Search for the cell housing the specified text and yield its (X, Y) center coordinate. 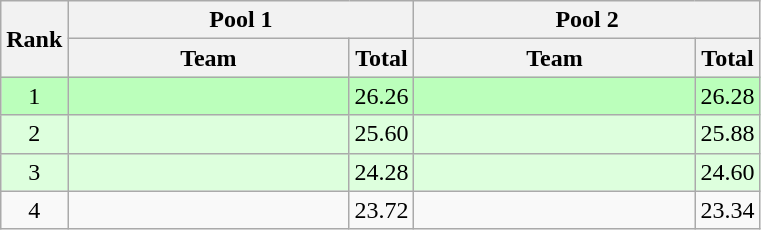
Rank (34, 39)
26.28 (728, 96)
23.72 (382, 210)
2 (34, 134)
25.88 (728, 134)
24.28 (382, 172)
25.60 (382, 134)
Pool 2 (587, 20)
3 (34, 172)
1 (34, 96)
23.34 (728, 210)
4 (34, 210)
Pool 1 (241, 20)
24.60 (728, 172)
26.26 (382, 96)
